Output the (x, y) coordinate of the center of the cell containing the given text.  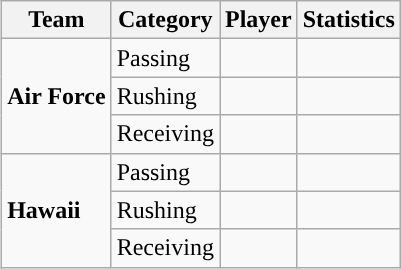
Team (56, 20)
Category (165, 20)
Player (259, 20)
Statistics (348, 20)
Hawaii (56, 210)
Air Force (56, 96)
